Pinpoint the cell where the given text exists, returning its [X, Y] midpoint coordinate. 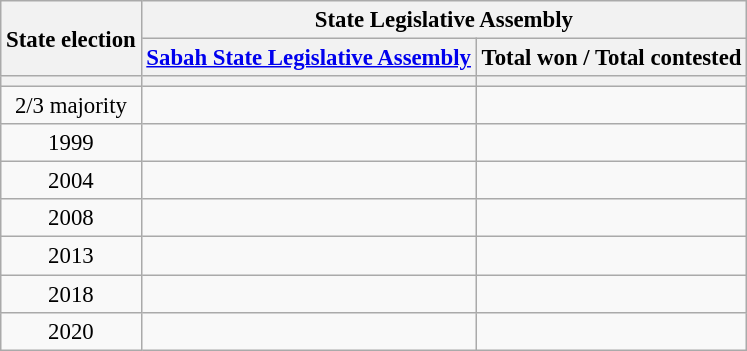
2018 [71, 294]
State Legislative Assembly [444, 20]
Sabah State Legislative Assembly [308, 58]
2/3 majority [71, 106]
State election [71, 38]
1999 [71, 143]
2020 [71, 331]
2008 [71, 219]
Total won / Total contested [612, 58]
2004 [71, 181]
2013 [71, 256]
